Pinpoint the cell where the given text exists, returning its (x, y) midpoint coordinate. 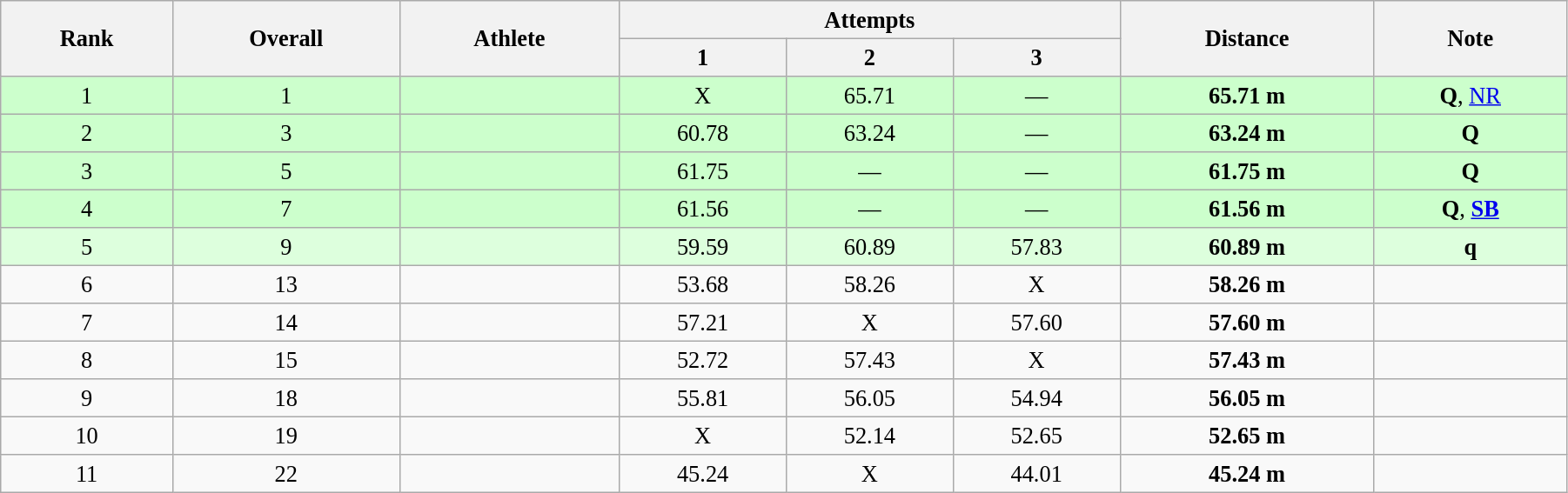
57.83 (1036, 247)
q (1471, 247)
57.60 (1036, 323)
60.78 (703, 133)
Rank (87, 38)
Note (1471, 38)
14 (285, 323)
55.81 (703, 398)
44.01 (1036, 474)
65.71 (869, 95)
13 (285, 284)
Distance (1247, 38)
65.71 m (1247, 95)
60.89 (869, 247)
56.05 m (1247, 398)
22 (285, 474)
53.68 (703, 284)
57.21 (703, 323)
Overall (285, 38)
45.24 (703, 474)
58.26 (869, 284)
52.14 (869, 436)
59.59 (703, 247)
Athlete (510, 38)
57.43 m (1247, 360)
6 (87, 284)
8 (87, 360)
58.26 m (1247, 284)
63.24 (869, 133)
61.75 m (1247, 171)
19 (285, 436)
61.56 m (1247, 209)
4 (87, 209)
10 (87, 436)
56.05 (869, 398)
15 (285, 360)
61.75 (703, 171)
Q, SB (1471, 209)
52.72 (703, 360)
60.89 m (1247, 247)
52.65 (1036, 436)
57.60 m (1247, 323)
63.24 m (1247, 133)
11 (87, 474)
61.56 (703, 209)
57.43 (869, 360)
Attempts (870, 19)
45.24 m (1247, 474)
Q, NR (1471, 95)
52.65 m (1247, 436)
18 (285, 398)
54.94 (1036, 398)
